Determine the [X, Y] coordinate at the center of the cell enclosing the given text.  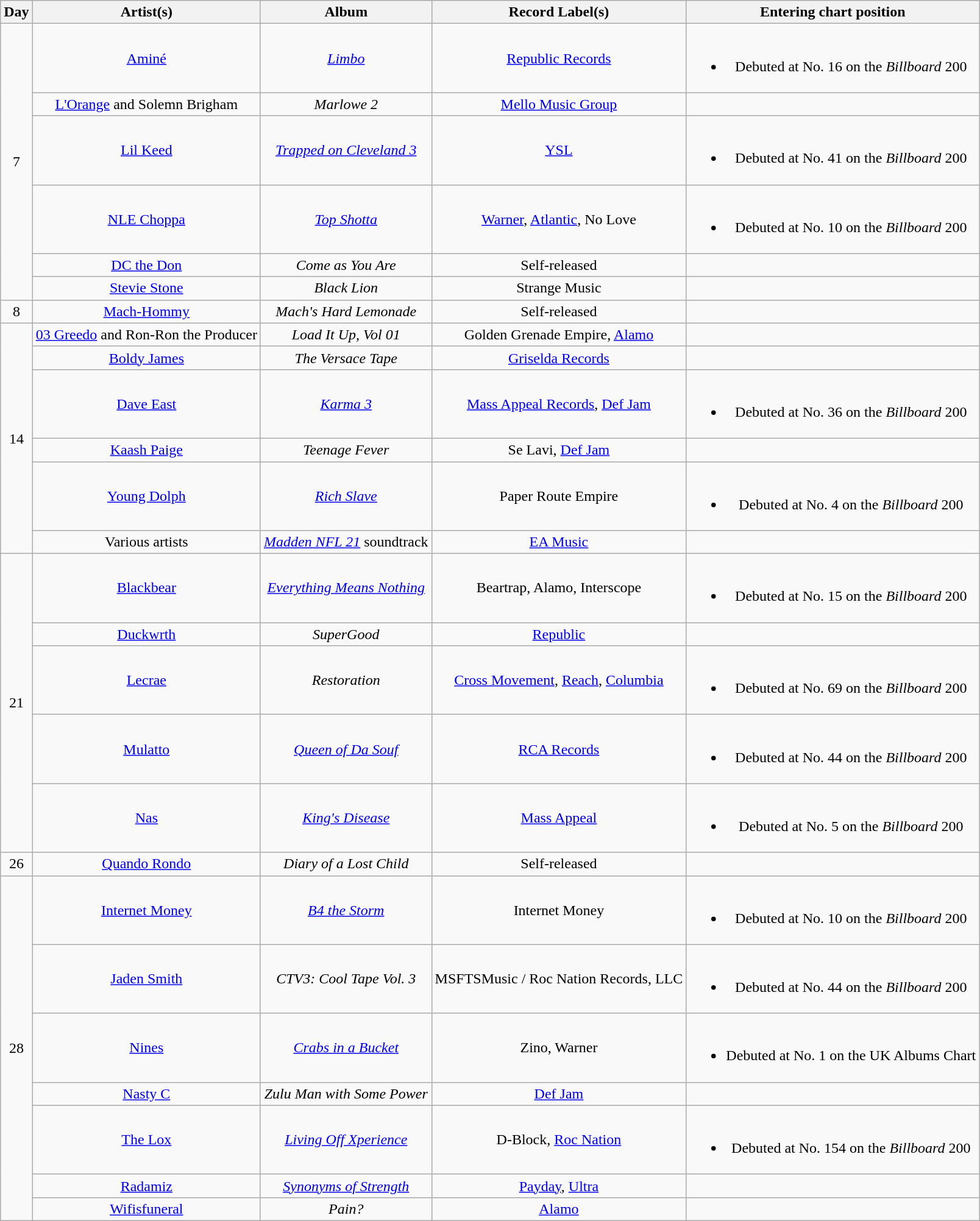
Debuted at No. 5 on the Billboard 200 [833, 818]
Dave East [146, 403]
Trapped on Cleveland 3 [346, 150]
Griselda Records [559, 358]
Teenage Fever [346, 450]
Nines [146, 1048]
Young Dolph [146, 496]
14 [16, 438]
Queen of Da Souf [346, 749]
Wifisfuneral [146, 1209]
Strange Music [559, 288]
Album [346, 12]
Warner, Atlantic, No Love [559, 219]
Nas [146, 818]
Everything Means Nothing [346, 589]
Kaash Paige [146, 450]
EA Music [559, 542]
Day [16, 12]
YSL [559, 150]
L'Orange and Solemn Brigham [146, 104]
RCA Records [559, 749]
Debuted at No. 15 on the Billboard 200 [833, 589]
Quando Rondo [146, 864]
DC the Don [146, 265]
Stevie Stone [146, 288]
Black Lion [346, 288]
Mulatto [146, 749]
Alamo [559, 1209]
Come as You Are [346, 265]
Golden Grenade Empire, Alamo [559, 334]
Debuted at No. 41 on the Billboard 200 [833, 150]
Various artists [146, 542]
CTV3: Cool Tape Vol. 3 [346, 979]
NLE Choppa [146, 219]
Marlowe 2 [346, 104]
8 [16, 311]
Entering chart position [833, 12]
Jaden Smith [146, 979]
Cross Movement, Reach, Columbia [559, 680]
Debuted at No. 36 on the Billboard 200 [833, 403]
Debuted at No. 4 on the Billboard 200 [833, 496]
Blackbear [146, 589]
Se Lavi, Def Jam [559, 450]
Mass Appeal Records, Def Jam [559, 403]
Debuted at No. 1 on the UK Albums Chart [833, 1048]
Lecrae [146, 680]
03 Greedo and Ron-Ron the Producer [146, 334]
Crabs in a Bucket [346, 1048]
Paper Route Empire [559, 496]
Load It Up, Vol 01 [346, 334]
Restoration [346, 680]
King's Disease [346, 818]
26 [16, 864]
Madden NFL 21 soundtrack [346, 542]
Duckwrth [146, 634]
MSFTSMusic / Roc Nation Records, LLC [559, 979]
Synonyms of Strength [346, 1186]
Mach's Hard Lemonade [346, 311]
7 [16, 162]
Mach-Hommy [146, 311]
Boldy James [146, 358]
D-Block, Roc Nation [559, 1139]
The Versace Tape [346, 358]
Karma 3 [346, 403]
B4 the Storm [346, 910]
Limbo [346, 58]
Payday, Ultra [559, 1186]
Zino, Warner [559, 1048]
Republic Records [559, 58]
The Lox [146, 1139]
Pain? [346, 1209]
Diary of a Lost Child [346, 864]
Debuted at No. 69 on the Billboard 200 [833, 680]
Beartrap, Alamo, Interscope [559, 589]
Top Shotta [346, 219]
Rich Slave [346, 496]
Radamiz [146, 1186]
Debuted at No. 16 on the Billboard 200 [833, 58]
Artist(s) [146, 12]
Def Jam [559, 1094]
SuperGood [346, 634]
28 [16, 1048]
Nasty C [146, 1094]
Mello Music Group [559, 104]
Aminé [146, 58]
Debuted at No. 154 on the Billboard 200 [833, 1139]
Living Off Xperience [346, 1139]
Lil Keed [146, 150]
Republic [559, 634]
Record Label(s) [559, 12]
Mass Appeal [559, 818]
Zulu Man with Some Power [346, 1094]
21 [16, 703]
